Extract the [x, y] coordinate from the center of the cell holding the provided text.  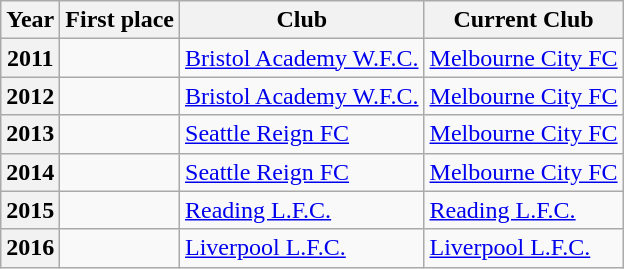
2015 [30, 210]
2016 [30, 248]
Year [30, 20]
Current Club [524, 20]
First place [120, 20]
2012 [30, 96]
2014 [30, 172]
Club [302, 20]
2011 [30, 58]
2013 [30, 134]
